Provide the [X, Y] coordinate of the cell's center where the given text is located.  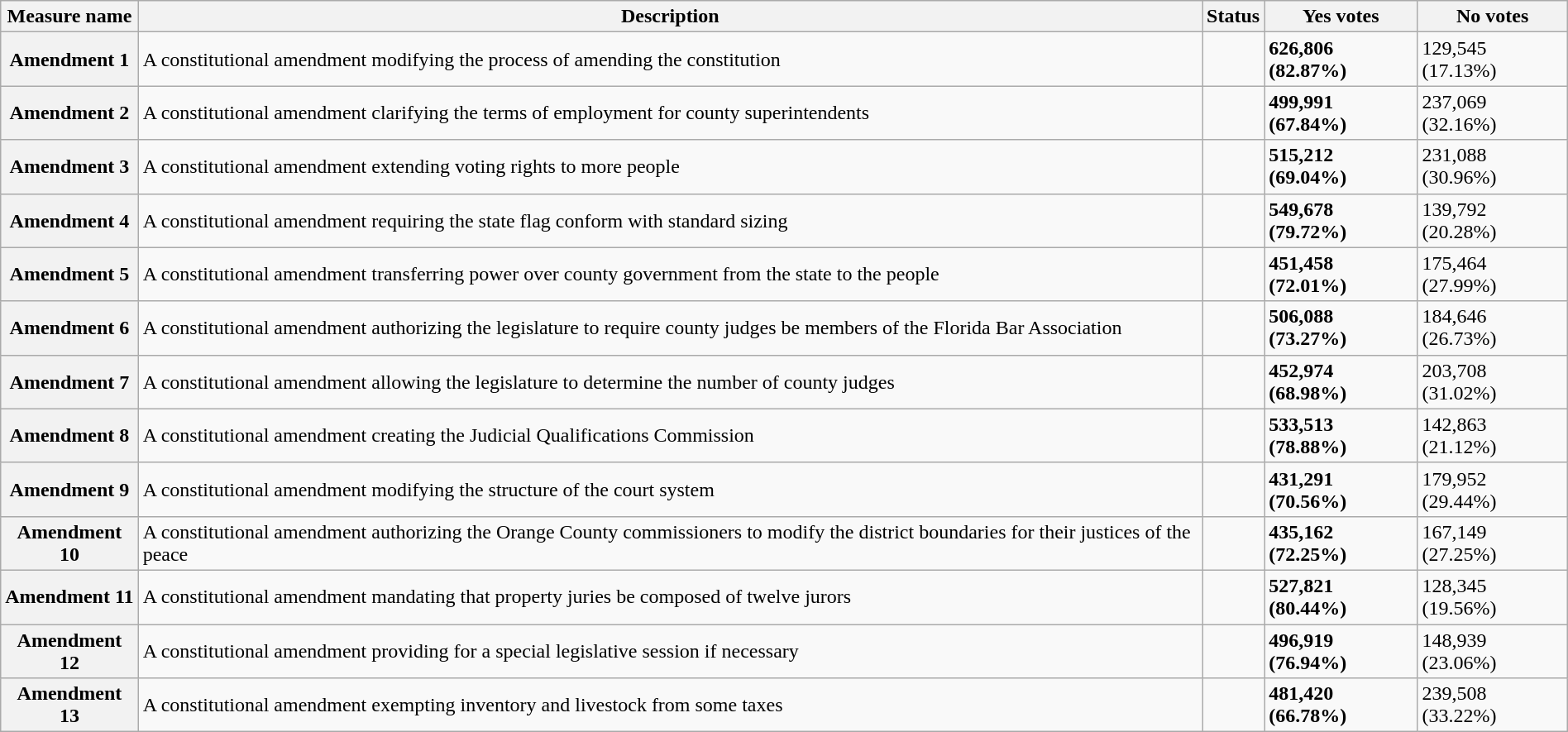
A constitutional amendment mandating that property juries be composed of twelve jurors [670, 597]
A constitutional amendment modifying the process of amending the constitution [670, 60]
A constitutional amendment exempting inventory and livestock from some taxes [670, 705]
Amendment 4 [69, 220]
549,678 (79.72%) [1341, 220]
Amendment 8 [69, 435]
435,162 (72.25%) [1341, 543]
515,212 (69.04%) [1341, 167]
Amendment 2 [69, 112]
148,939 (23.06%) [1492, 650]
A constitutional amendment transferring power over county government from the state to the people [670, 275]
626,806 (82.87%) [1341, 60]
A constitutional amendment authorizing the Orange County commissioners to modify the district boundaries for their justices of the peace [670, 543]
A constitutional amendment providing for a special legislative session if necessary [670, 650]
Amendment 10 [69, 543]
A constitutional amendment clarifying the terms of employment for county superintendents [670, 112]
Amendment 6 [69, 328]
Description [670, 17]
175,464 (27.99%) [1492, 275]
452,974 (68.98%) [1341, 382]
No votes [1492, 17]
506,088 (73.27%) [1341, 328]
A constitutional amendment creating the Judicial Qualifications Commission [670, 435]
Amendment 13 [69, 705]
179,952 (29.44%) [1492, 490]
527,821 (80.44%) [1341, 597]
128,345 (19.56%) [1492, 597]
142,863 (21.12%) [1492, 435]
Amendment 5 [69, 275]
481,420 (66.78%) [1341, 705]
A constitutional amendment extending voting rights to more people [670, 167]
239,508 (33.22%) [1492, 705]
231,088 (30.96%) [1492, 167]
451,458 (72.01%) [1341, 275]
Amendment 3 [69, 167]
Measure name [69, 17]
A constitutional amendment requiring the state flag conform with standard sizing [670, 220]
431,291 (70.56%) [1341, 490]
129,545 (17.13%) [1492, 60]
Amendment 11 [69, 597]
139,792 (20.28%) [1492, 220]
496,919 (76.94%) [1341, 650]
203,708 (31.02%) [1492, 382]
A constitutional amendment authorizing the legislature to require county judges be members of the Florida Bar Association [670, 328]
Amendment 7 [69, 382]
Yes votes [1341, 17]
Amendment 1 [69, 60]
Amendment 12 [69, 650]
Status [1234, 17]
499,991 (67.84%) [1341, 112]
A constitutional amendment modifying the structure of the court system [670, 490]
533,513 (78.88%) [1341, 435]
184,646 (26.73%) [1492, 328]
Amendment 9 [69, 490]
167,149 (27.25%) [1492, 543]
A constitutional amendment allowing the legislature to determine the number of county judges [670, 382]
237,069 (32.16%) [1492, 112]
